Search for the cell housing the specified text and yield its (x, y) center coordinate. 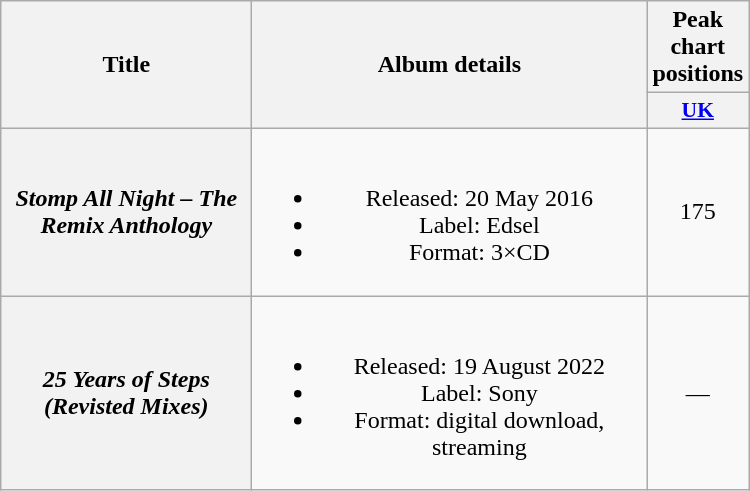
Released: 19 August 2022Label: SonyFormat: digital download, streaming (450, 393)
— (698, 393)
25 Years of Steps (Revisted Mixes) (126, 393)
175 (698, 212)
UK (698, 111)
Released: 20 May 2016Label: EdselFormat: 3×CD (450, 212)
Peak chartpositions (698, 47)
Album details (450, 65)
Stomp All Night – The Remix Anthology (126, 212)
Title (126, 65)
